Provide the [x, y] coordinate of the cell's center where the given text is located.  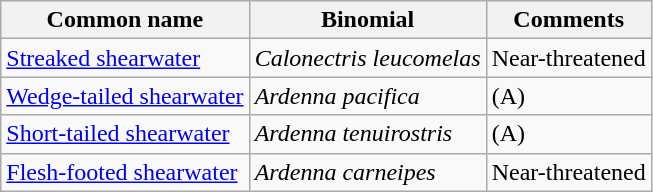
Ardenna carneipes [368, 172]
Calonectris leucomelas [368, 58]
Wedge-tailed shearwater [125, 96]
Ardenna tenuirostris [368, 134]
Common name [125, 20]
Streaked shearwater [125, 58]
Binomial [368, 20]
Flesh-footed shearwater [125, 172]
Comments [568, 20]
Short-tailed shearwater [125, 134]
Ardenna pacifica [368, 96]
